Pinpoint the cell where the given text exists, returning its [X, Y] midpoint coordinate. 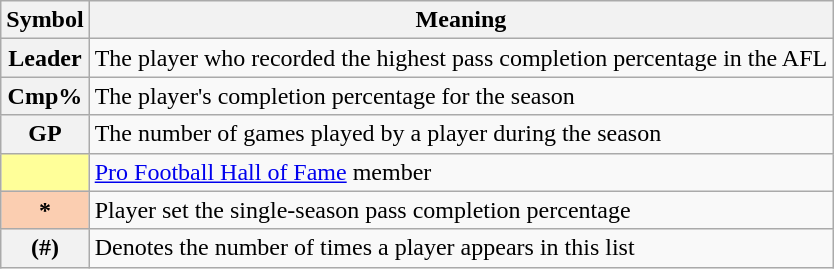
Pro Football Hall of Fame member [461, 172]
The player's completion percentage for the season [461, 96]
The player who recorded the highest pass completion percentage in the AFL [461, 58]
(#) [45, 248]
Denotes the number of times a player appears in this list [461, 248]
GP [45, 134]
Cmp% [45, 96]
Leader [45, 58]
Meaning [461, 20]
* [45, 210]
Player set the single-season pass completion percentage [461, 210]
Symbol [45, 20]
The number of games played by a player during the season [461, 134]
